Detect which cell encompasses the target text, then output its (X, Y) center coordinate. 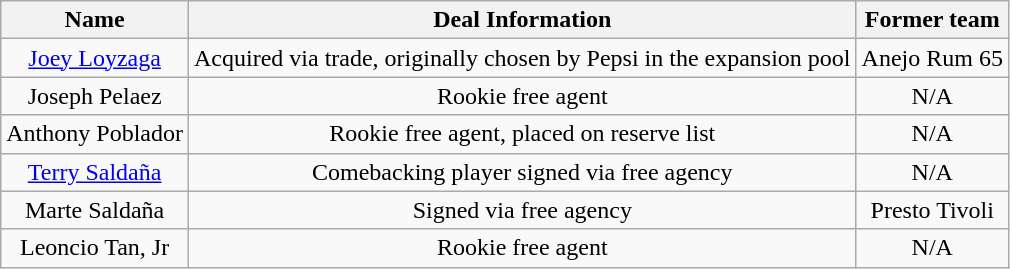
Name (95, 20)
Terry Saldaña (95, 172)
Leoncio Tan, Jr (95, 248)
Anejo Rum 65 (932, 58)
Comebacking player signed via free agency (522, 172)
Joey Loyzaga (95, 58)
Marte Saldaña (95, 210)
Acquired via trade, originally chosen by Pepsi in the expansion pool (522, 58)
Former team (932, 20)
Presto Tivoli (932, 210)
Joseph Pelaez (95, 96)
Signed via free agency (522, 210)
Rookie free agent, placed on reserve list (522, 134)
Deal Information (522, 20)
Anthony Poblador (95, 134)
